Locate the cell with the specified text and output its [X, Y] center coordinate. 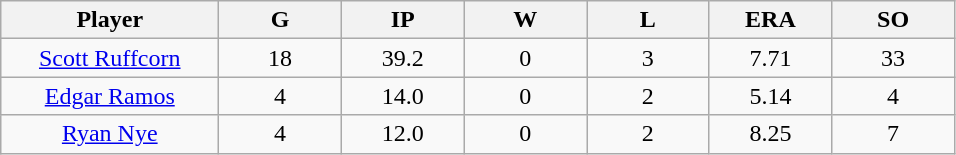
Player [110, 20]
14.0 [402, 96]
33 [894, 58]
8.25 [770, 134]
39.2 [402, 58]
Scott Ruffcorn [110, 58]
Ryan Nye [110, 134]
L [648, 20]
ERA [770, 20]
7 [894, 134]
Edgar Ramos [110, 96]
5.14 [770, 96]
IP [402, 20]
18 [280, 58]
G [280, 20]
3 [648, 58]
7.71 [770, 58]
12.0 [402, 134]
SO [894, 20]
W [526, 20]
